Return (x, y) of the center of cell containing provided text 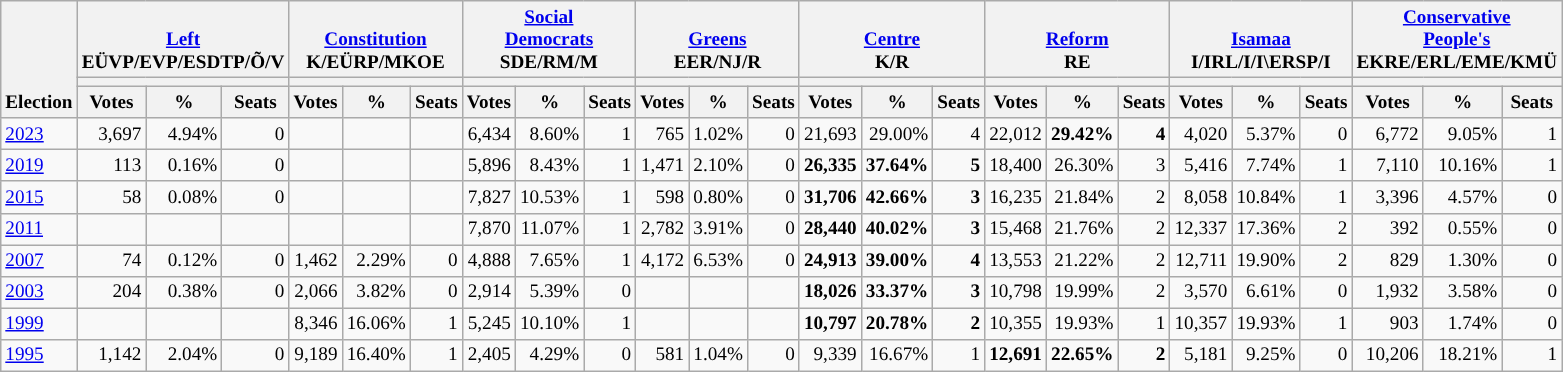
29.42% (1083, 134)
40.02% (897, 229)
39.00% (897, 261)
5.39% (549, 292)
16.40% (376, 355)
16.06% (376, 324)
5.37% (1266, 134)
24,913 (830, 261)
ConstitutionK/EÜRP/MKOE (376, 40)
1,142 (112, 355)
5 (959, 166)
16,235 (1016, 197)
22.65% (1083, 355)
21.76% (1083, 229)
33.37% (897, 292)
18.21% (1462, 355)
2,066 (316, 292)
1.02% (718, 134)
26.30% (1083, 166)
22,012 (1016, 134)
2003 (39, 292)
204 (112, 292)
12,711 (1201, 261)
19.90% (1266, 261)
10.53% (549, 197)
13,553 (1016, 261)
ReformRE (1078, 40)
8.60% (549, 134)
2015 (39, 197)
392 (1388, 229)
8,346 (316, 324)
21,693 (830, 134)
4,172 (662, 261)
10.16% (1462, 166)
9.25% (1266, 355)
6.53% (718, 261)
6,434 (488, 134)
1.04% (718, 355)
16.67% (897, 355)
1.74% (1462, 324)
15,468 (1016, 229)
12,337 (1201, 229)
1,471 (662, 166)
4,888 (488, 261)
18,400 (1016, 166)
8.43% (549, 166)
0.80% (718, 197)
4.94% (184, 134)
4.29% (549, 355)
3,396 (1388, 197)
10,798 (1016, 292)
19.99% (1083, 292)
2011 (39, 229)
12,691 (1016, 355)
9,189 (316, 355)
5,181 (1201, 355)
3.58% (1462, 292)
42.66% (897, 197)
28,440 (830, 229)
GreensEER/NJ/R (718, 40)
7,870 (488, 229)
5,245 (488, 324)
LeftEÜVP/EVP/ESDTP/Õ/V (183, 40)
3,697 (112, 134)
2,914 (488, 292)
9.05% (1462, 134)
829 (1388, 261)
58 (112, 197)
1,462 (316, 261)
598 (662, 197)
2.29% (376, 261)
Election (39, 60)
6,772 (1388, 134)
0.12% (184, 261)
2023 (39, 134)
2,405 (488, 355)
903 (1388, 324)
2019 (39, 166)
21.84% (1083, 197)
2,782 (662, 229)
29.00% (897, 134)
IsamaaI/IRL/I/I\ERSP/I (1261, 40)
ConservativePeople'sEKRE/ERL/EME/KMÜ (1457, 40)
SocialDemocratsSDE/RM/M (548, 40)
8,058 (1201, 197)
10,797 (830, 324)
17.36% (1266, 229)
31,706 (830, 197)
11.07% (549, 229)
21.22% (1083, 261)
10,206 (1388, 355)
2.04% (184, 355)
2007 (39, 261)
7,110 (1388, 166)
0.38% (184, 292)
CentreK/R (892, 40)
1,932 (1388, 292)
10,357 (1201, 324)
9,339 (830, 355)
3,570 (1201, 292)
0.55% (1462, 229)
2.10% (718, 166)
4,020 (1201, 134)
581 (662, 355)
1995 (39, 355)
5,416 (1201, 166)
4.57% (1462, 197)
0.08% (184, 197)
0.16% (184, 166)
18,026 (830, 292)
1.30% (1462, 261)
10,355 (1016, 324)
3.82% (376, 292)
74 (112, 261)
20.78% (897, 324)
10.84% (1266, 197)
37.64% (897, 166)
5,896 (488, 166)
1999 (39, 324)
765 (662, 134)
26,335 (830, 166)
7,827 (488, 197)
6.61% (1266, 292)
113 (112, 166)
3.91% (718, 229)
7.65% (549, 261)
7.74% (1266, 166)
10.10% (549, 324)
